Scan for the cell matching the given text and deliver its [x, y] coordinate at center. 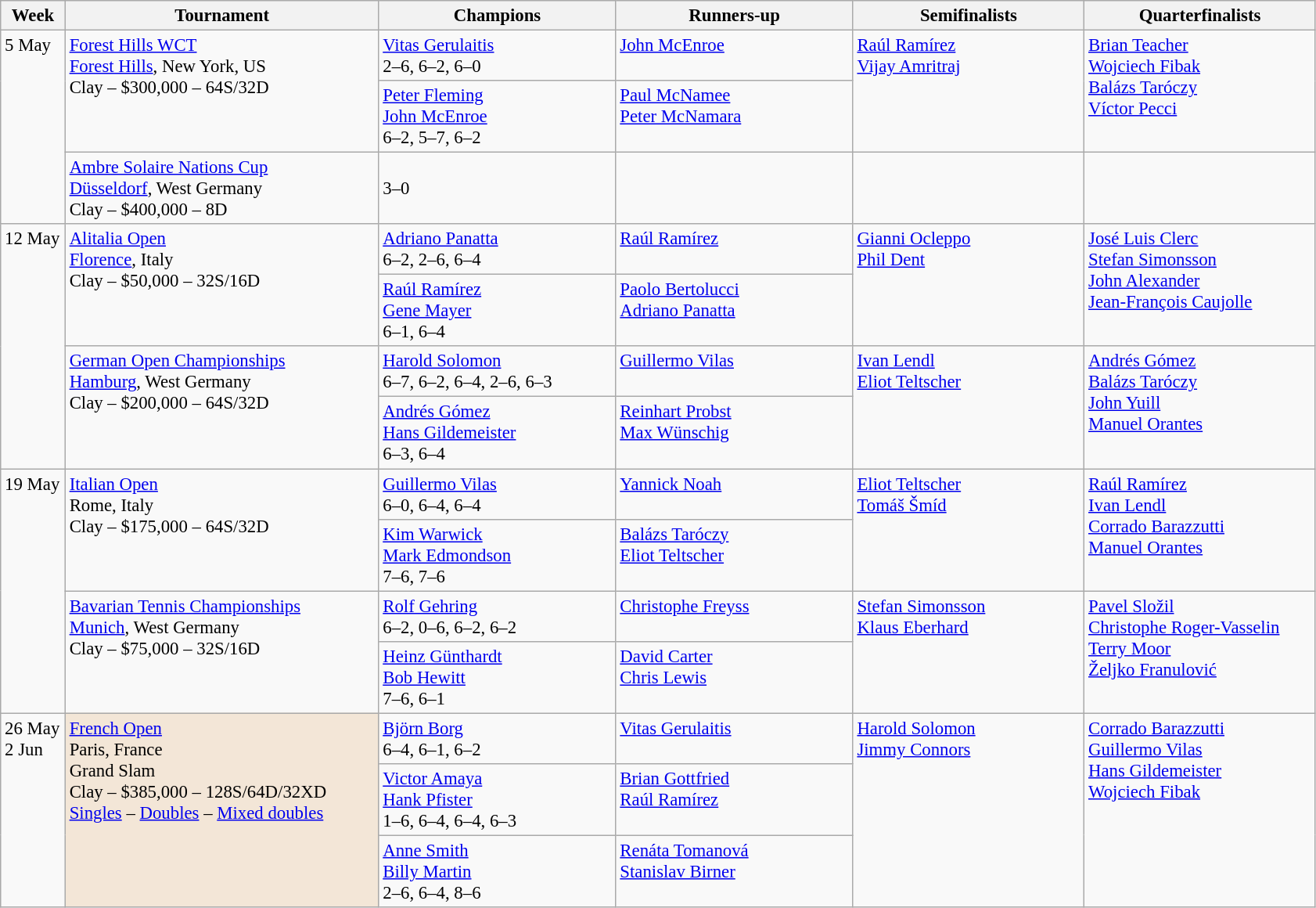
Balázs Taróczy Eliot Teltscher [734, 555]
Christophe Freyss [734, 617]
5 May [33, 128]
Pavel Složil Christophe Roger-Vasselin Terry Moor Željko Franulović [1200, 652]
Runners-up [734, 16]
3–0 [498, 189]
Corrado Barazzutti Guillermo Vilas Hans Gildemeister Wojciech Fibak [1200, 810]
Yannick Noah [734, 495]
Guillermo Vilas [734, 371]
Victor Amaya Hank Pfister 1–6, 6–4, 6–4, 6–3 [498, 800]
Ivan Lendl Eliot Teltscher [969, 407]
Raúl Ramírez [734, 249]
David Carter Chris Lewis [734, 677]
Andrés Gómez Balázs Taróczy John Yuill Manuel Orantes [1200, 407]
Brian Teacher Wojciech Fibak Balázs Taróczy Víctor Pecci [1200, 92]
26 May2 Jun [33, 810]
Eliot Teltscher Tomáš Šmíd [969, 530]
12 May [33, 346]
Vitas Gerulaitis [734, 739]
Raúl Ramírez Ivan Lendl Corrado Barazzutti Manuel Orantes [1200, 530]
José Luis Clerc Stefan Simonsson John Alexander Jean-François Caujolle [1200, 285]
Semifinalists [969, 16]
Week [33, 16]
German Open Championships Hamburg, West Germany Clay – $200,000 – 64S/32D [222, 407]
French Open Paris, France Grand Slam Clay – $385,000 – 128S/64D/32XD Singles – Doubles – Mixed doubles [222, 810]
Raúl Ramírez Vijay Amritraj [969, 92]
John McEnroe [734, 56]
Heinz Günthardt Bob Hewitt 7–6, 6–1 [498, 677]
Quarterfinalists [1200, 16]
Italian OpenRome, Italy Clay – $175,000 – 64S/32D [222, 530]
Anne Smith Billy Martin 2–6, 6–4, 8–6 [498, 871]
Brian Gottfried Raúl Ramírez [734, 800]
Bavarian Tennis Championships Munich, West Germany Clay – $75,000 – 32S/16D [222, 652]
Tournament [222, 16]
Renáta Tomanová Stanislav Birner [734, 871]
Harold Solomon Jimmy Connors [969, 810]
Stefan Simonsson Klaus Eberhard [969, 652]
Champions [498, 16]
Paolo Bertolucci Adriano Panatta [734, 311]
Ambre Solaire Nations Cup Düsseldorf, West Germany Clay – $400,000 – 8D [222, 189]
Rolf Gehring 6–2, 0–6, 6–2, 6–2 [498, 617]
Forest Hills WCT Forest Hills, New York, US Clay – $300,000 – 64S/32D [222, 92]
Björn Borg 6–4, 6–1, 6–2 [498, 739]
Kim Warwick Mark Edmondson 7–6, 7–6 [498, 555]
Paul McNamee Peter McNamara [734, 117]
Peter Fleming John McEnroe 6–2, 5–7, 6–2 [498, 117]
Guillermo Vilas 6–0, 6–4, 6–4 [498, 495]
19 May [33, 591]
Andrés Gómez Hans Gildemeister 6–3, 6–4 [498, 433]
Gianni Ocleppo Phil Dent [969, 285]
Harold Solomon 6–7, 6–2, 6–4, 2–6, 6–3 [498, 371]
Adriano Panatta 6–2, 2–6, 6–4 [498, 249]
Reinhart Probst Max Wünschig [734, 433]
Vitas Gerulaitis 2–6, 6–2, 6–0 [498, 56]
Raúl Ramírez Gene Mayer 6–1, 6–4 [498, 311]
Alitalia Open Florence, Italy Clay – $50,000 – 32S/16D [222, 285]
